Extract the (X, Y) coordinate from the center of the cell holding the provided text.  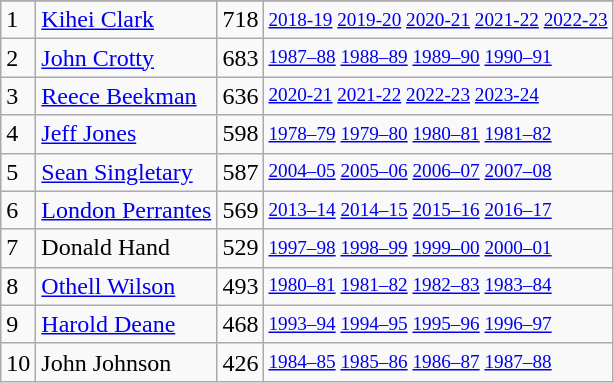
468 (240, 324)
2004–05 2005–06 2006–07 2007–08 (438, 172)
10 (18, 362)
718 (240, 20)
3 (18, 96)
1993–94 1994–95 1995–96 1996–97 (438, 324)
1 (18, 20)
Reece Beekman (126, 96)
2 (18, 58)
London Perrantes (126, 210)
9 (18, 324)
2018-19 2019-20 2020-21 2021-22 2022-23 (438, 20)
John Johnson (126, 362)
Kihei Clark (126, 20)
1978–79 1979–80 1980–81 1981–82 (438, 134)
5 (18, 172)
Harold Deane (126, 324)
587 (240, 172)
569 (240, 210)
7 (18, 248)
2020-21 2021-22 2022-23 2023-24 (438, 96)
8 (18, 286)
Sean Singletary (126, 172)
2013–14 2014–15 2015–16 2016–17 (438, 210)
1987–88 1988–89 1989–90 1990–91 (438, 58)
6 (18, 210)
636 (240, 96)
529 (240, 248)
John Crotty (126, 58)
683 (240, 58)
1980–81 1981–82 1982–83 1983–84 (438, 286)
426 (240, 362)
493 (240, 286)
598 (240, 134)
1984–85 1985–86 1986–87 1987–88 (438, 362)
4 (18, 134)
Jeff Jones (126, 134)
Othell Wilson (126, 286)
Donald Hand (126, 248)
1997–98 1998–99 1999–00 2000–01 (438, 248)
